Pinpoint the cell where the given text exists, returning its [X, Y] midpoint coordinate. 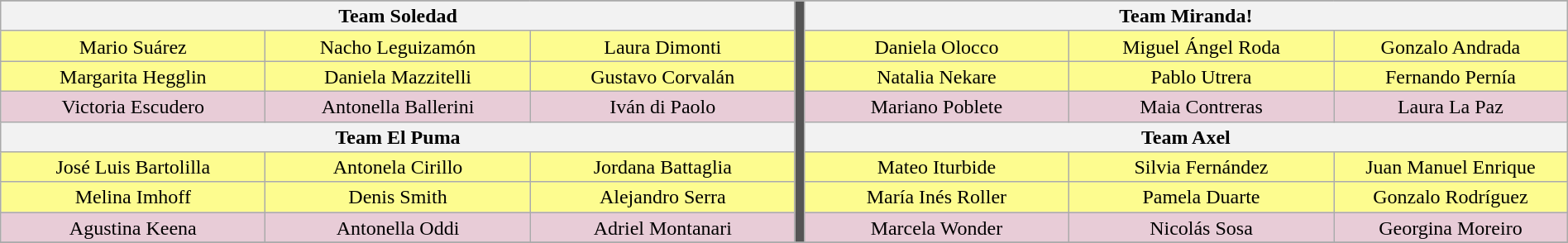
Denis Smith [398, 197]
Team El Puma [399, 137]
Daniela Mazzitelli [398, 76]
Gonzalo Andrada [1451, 46]
Antonella Ballerini [398, 106]
Agustina Keena [133, 228]
Gonzalo Rodríguez [1451, 197]
Natalia Nekare [936, 76]
Melina Imhoff [133, 197]
Daniela Olocco [936, 46]
Antonella Oddi [398, 228]
Antonela Cirillo [398, 167]
Team Axel [1186, 137]
Nicolás Sosa [1201, 228]
Team Miranda! [1186, 17]
María Inés Roller [936, 197]
Maia Contreras [1201, 106]
Adriel Montanari [662, 228]
Mateo Iturbide [936, 167]
Miguel Ángel Roda [1201, 46]
Pamela Duarte [1201, 197]
Mario Suárez [133, 46]
Silvia Fernández [1201, 167]
Nacho Leguizamón [398, 46]
Pablo Utrera [1201, 76]
José Luis Bartolilla [133, 167]
Victoria Escudero [133, 106]
Laura Dimonti [662, 46]
Georgina Moreiro [1451, 228]
Iván di Paolo [662, 106]
Jordana Battaglia [662, 167]
Mariano Poblete [936, 106]
Team Soledad [399, 17]
Juan Manuel Enrique [1451, 167]
Marcela Wonder [936, 228]
Gustavo Corvalán [662, 76]
Fernando Pernía [1451, 76]
Alejandro Serra [662, 197]
Laura La Paz [1451, 106]
Margarita Hegglin [133, 76]
